Identify which cell holds the provided text, then report its [x, y] central coordinate. 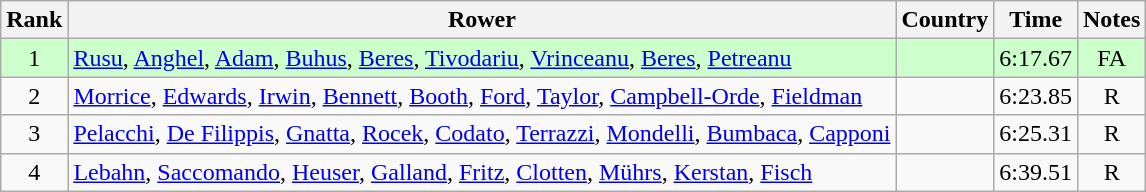
Morrice, Edwards, Irwin, Bennett, Booth, Ford, Taylor, Campbell-Orde, Fieldman [482, 96]
Pelacchi, De Filippis, Gnatta, Rocek, Codato, Terrazzi, Mondelli, Bumbaca, Capponi [482, 134]
6:17.67 [1036, 58]
Rank [34, 20]
3 [34, 134]
Rower [482, 20]
Country [945, 20]
Time [1036, 20]
6:23.85 [1036, 96]
2 [34, 96]
Notes [1111, 20]
1 [34, 58]
4 [34, 172]
Lebahn, Saccomando, Heuser, Galland, Fritz, Clotten, Mührs, Kerstan, Fisch [482, 172]
FA [1111, 58]
6:39.51 [1036, 172]
6:25.31 [1036, 134]
Rusu, Anghel, Adam, Buhus, Beres, Tivodariu, Vrinceanu, Beres, Petreanu [482, 58]
